Output the (X, Y) coordinate of the center of the cell containing the given text.  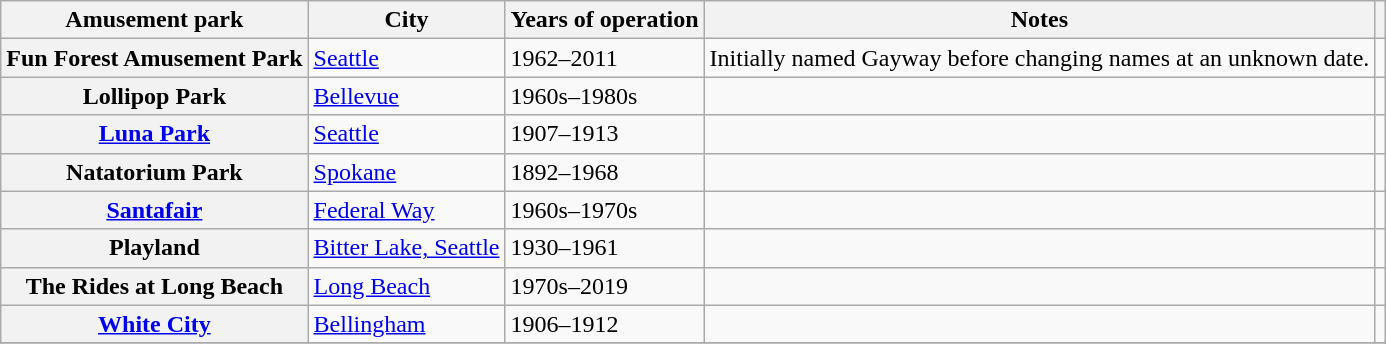
Spokane (406, 172)
Bellingham (406, 324)
Bellevue (406, 96)
Bitter Lake, Seattle (406, 248)
1892–1968 (604, 172)
White City (154, 324)
Notes (1040, 20)
Natatorium Park (154, 172)
Years of operation (604, 20)
Initially named Gayway before changing names at an unknown date. (1040, 58)
Santafair (154, 210)
1906–1912 (604, 324)
1907–1913 (604, 134)
1960s–1980s (604, 96)
1970s–2019 (604, 286)
Fun Forest Amusement Park (154, 58)
1930–1961 (604, 248)
1960s–1970s (604, 210)
City (406, 20)
1962–2011 (604, 58)
Luna Park (154, 134)
Federal Way (406, 210)
The Rides at Long Beach (154, 286)
Long Beach (406, 286)
Amusement park (154, 20)
Lollipop Park (154, 96)
Playland (154, 248)
